Search for the cell housing the specified text and yield its (x, y) center coordinate. 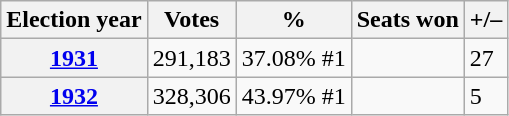
Votes (192, 20)
% (294, 20)
1931 (74, 58)
1932 (74, 96)
5 (486, 96)
27 (486, 58)
291,183 (192, 58)
37.08% #1 (294, 58)
328,306 (192, 96)
43.97% #1 (294, 96)
Seats won (408, 20)
+/– (486, 20)
Election year (74, 20)
